Output the (X, Y) coordinate of the center of the cell containing the given text.  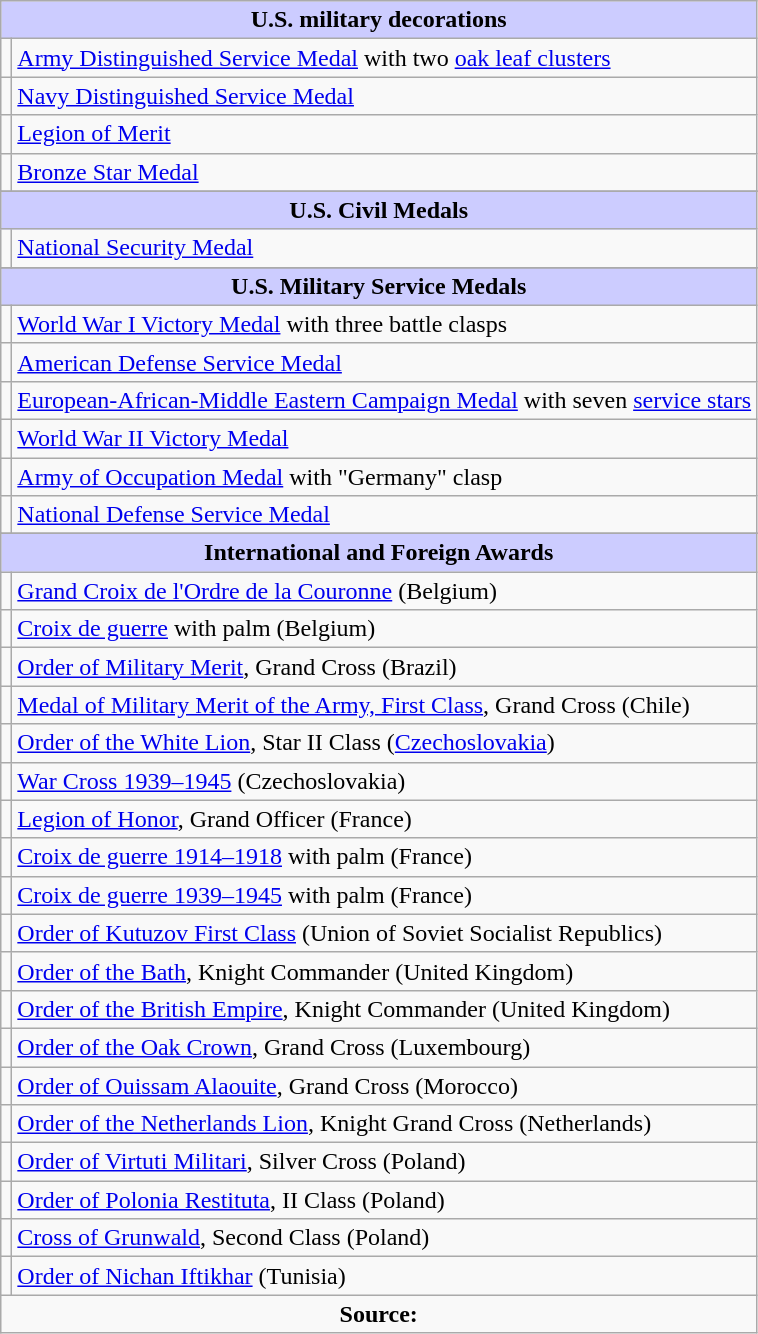
World War I Victory Medal with three battle clasps (384, 324)
Cross of Grunwald, Second Class (Poland) (384, 1238)
Order of Polonia Restituta, II Class (Poland) (384, 1200)
Croix de guerre with palm (Belgium) (384, 629)
National Defense Service Medal (384, 515)
Army Distinguished Service Medal with two oak leaf clusters (384, 58)
American Defense Service Medal (384, 362)
World War II Victory Medal (384, 438)
Order of the Bath, Knight Commander (United Kingdom) (384, 971)
Order of the British Empire, Knight Commander (United Kingdom) (384, 1009)
Order of the Oak Crown, Grand Cross (Luxembourg) (384, 1047)
Order of the White Lion, Star II Class (Czechoslovakia) (384, 743)
Legion of Merit (384, 134)
International and Foreign Awards (379, 553)
European-African-Middle Eastern Campaign Medal with seven service stars (384, 400)
Source: (379, 1314)
Grand Croix de l'Ordre de la Couronne (Belgium) (384, 591)
War Cross 1939–1945 (Czechoslovakia) (384, 781)
Bronze Star Medal (384, 172)
Army of Occupation Medal with "Germany" clasp (384, 477)
Legion of Honor, Grand Officer (France) (384, 819)
Croix de guerre 1939–1945 with palm (France) (384, 895)
Order of Military Merit, Grand Cross (Brazil) (384, 667)
Order of Virtuti Militari, Silver Cross (Poland) (384, 1162)
Order of Kutuzov First Class (Union of Soviet Socialist Republics) (384, 933)
Croix de guerre 1914–1918 with palm (France) (384, 857)
Navy Distinguished Service Medal (384, 96)
U.S. Military Service Medals (379, 286)
Order of Ouissam Alaouite, Grand Cross (Morocco) (384, 1085)
Order of the Netherlands Lion, Knight Grand Cross (Netherlands) (384, 1124)
Medal of Military Merit of the Army, First Class, Grand Cross (Chile) (384, 705)
Order of Nichan Iftikhar (Tunisia) (384, 1276)
U.S. Civil Medals (379, 210)
U.S. military decorations (379, 20)
National Security Medal (384, 248)
